Provide the [x, y] coordinate of the cell's center where the given text is located.  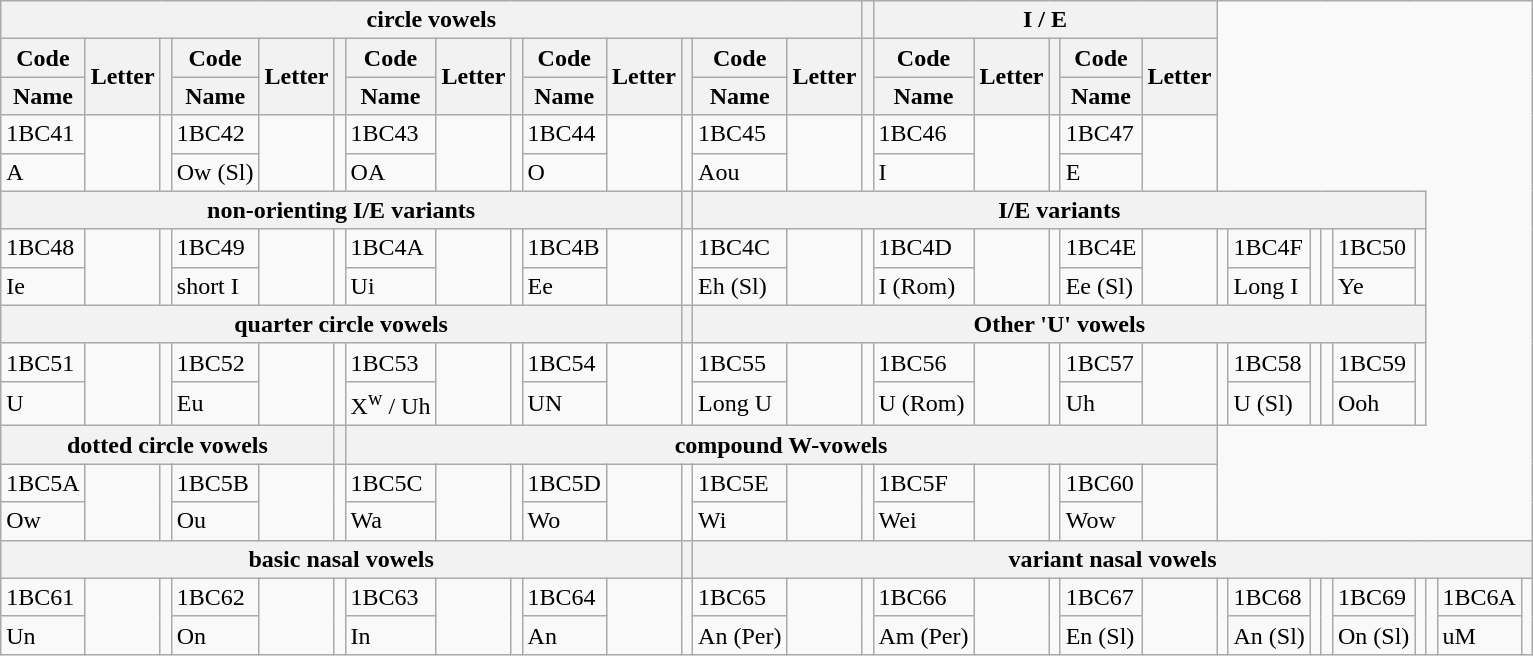
Xw / Uh [390, 404]
1BC55 [740, 362]
1BC54 [564, 362]
1BC5D [564, 483]
1BC61 [43, 597]
1BC50 [1373, 248]
Un [43, 635]
1BC42 [215, 134]
1BC59 [1373, 362]
1BC63 [390, 597]
1BC60 [1101, 483]
1BC4A [390, 248]
Ow (Sl) [215, 172]
Other 'U' vowels [1060, 324]
On (Sl) [1373, 635]
E [1101, 172]
1BC5B [215, 483]
1BC48 [43, 248]
1BC52 [215, 362]
1BC66 [924, 597]
Ie [43, 286]
U (Sl) [1269, 404]
Ee (Sl) [1101, 286]
1BC58 [1269, 362]
An [564, 635]
O [564, 172]
quarter circle vowels [342, 324]
I [924, 172]
1BC44 [564, 134]
An (Per) [740, 635]
On [215, 635]
An (Sl) [1269, 635]
1BC5F [924, 483]
A [43, 172]
I / E [1045, 20]
compound W-vowels [781, 445]
Wi [740, 521]
circle vowels [432, 20]
UN [564, 404]
U [43, 404]
Eu [215, 404]
I/E variants [1060, 210]
1BC49 [215, 248]
En (Sl) [1101, 635]
1BC5A [43, 483]
1BC5E [740, 483]
Ow [43, 521]
1BC46 [924, 134]
1BC41 [43, 134]
Ee [564, 286]
Long I [1269, 286]
non-orienting I/E variants [342, 210]
1BC45 [740, 134]
1BC62 [215, 597]
Am (Per) [924, 635]
1BC6A [1479, 597]
Wei [924, 521]
1BC47 [1101, 134]
In [390, 635]
1BC51 [43, 362]
Uh [1101, 404]
1BC65 [740, 597]
1BC4C [740, 248]
Ooh [1373, 404]
1BC4B [564, 248]
1BC68 [1269, 597]
OA [390, 172]
Ui [390, 286]
1BC5C [390, 483]
1BC64 [564, 597]
I (Rom) [924, 286]
1BC4E [1101, 248]
1BC53 [390, 362]
Wo [564, 521]
Wow [1101, 521]
Ye [1373, 286]
Ou [215, 521]
dotted circle vowels [168, 445]
Eh (Sl) [740, 286]
Long U [740, 404]
1BC69 [1373, 597]
short I [215, 286]
U (Rom) [924, 404]
Aou [740, 172]
Wa [390, 521]
uM [1479, 635]
1BC56 [924, 362]
1BC43 [390, 134]
variant nasal vowels [1113, 559]
basic nasal vowels [342, 559]
1BC67 [1101, 597]
1BC57 [1101, 362]
1BC4F [1269, 248]
1BC4D [924, 248]
